Scan for the cell matching the given text and deliver its [X, Y] coordinate at center. 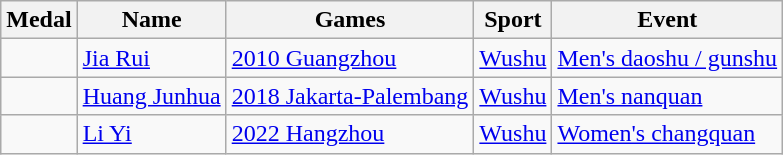
Event [668, 20]
Name [152, 20]
2018 Jakarta-Palembang [350, 96]
Li Yi [152, 134]
Games [350, 20]
Medal [39, 20]
2022 Hangzhou [350, 134]
Sport [513, 20]
2010 Guangzhou [350, 58]
Huang Junhua [152, 96]
Women's changquan [668, 134]
Men's nanquan [668, 96]
Men's daoshu / gunshu [668, 58]
Jia Rui [152, 58]
